Search for the cell housing the specified text and yield its [X, Y] center coordinate. 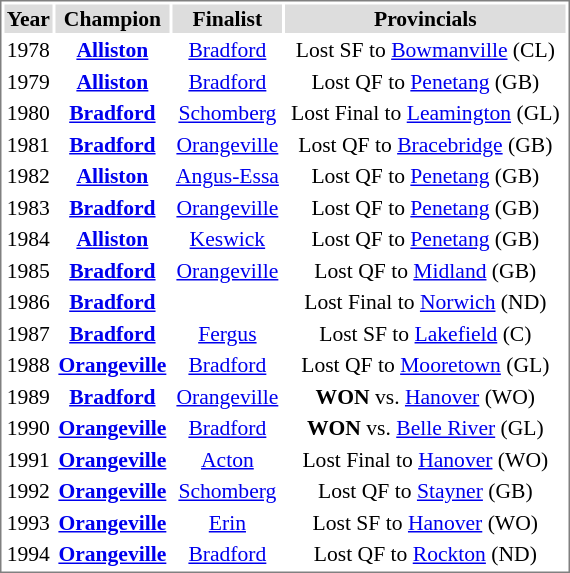
Lost QF to Bracebridge (GB) [425, 144]
Provincials [425, 18]
Keswick [228, 239]
Lost QF to Midland (GB) [425, 270]
1994 [28, 554]
1980 [28, 113]
1993 [28, 522]
Finalist [228, 18]
1986 [28, 302]
Fergus [228, 334]
1992 [28, 491]
Lost QF to Mooretown (GL) [425, 365]
Lost Final to Hanover (WO) [425, 460]
Lost QF to Stayner (GB) [425, 491]
Lost QF to Rockton (ND) [425, 554]
Year [28, 18]
1989 [28, 396]
1991 [28, 460]
WON vs. Hanover (WO) [425, 396]
1988 [28, 365]
1979 [28, 82]
Lost Final to Norwich (ND) [425, 302]
1987 [28, 334]
Lost SF to Hanover (WO) [425, 522]
Acton [228, 460]
Lost SF to Lakefield (C) [425, 334]
Champion [112, 18]
Lost SF to Bowmanville (CL) [425, 50]
1981 [28, 144]
1983 [28, 208]
1978 [28, 50]
1985 [28, 270]
WON vs. Belle River (GL) [425, 428]
1982 [28, 176]
Angus-Essa [228, 176]
1990 [28, 428]
Lost Final to Leamington (GL) [425, 113]
Erin [228, 522]
1984 [28, 239]
